Return the [x, y] coordinate for the center point of the cell that contains the specified text.  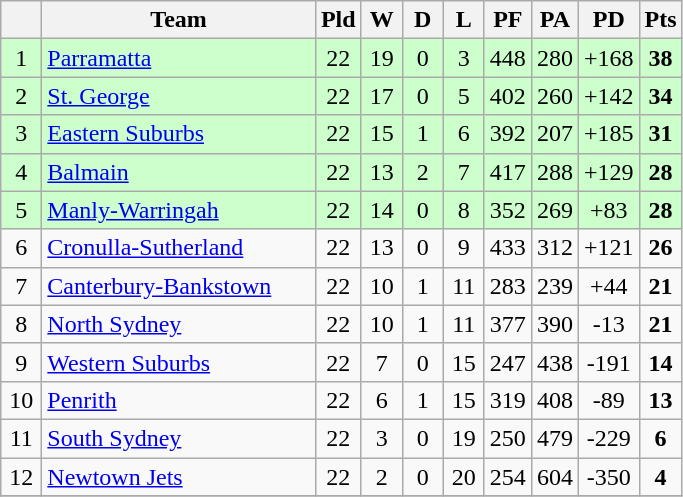
-191 [608, 362]
Manly-Warringah [179, 210]
417 [508, 172]
38 [660, 58]
+44 [608, 286]
280 [554, 58]
Penrith [179, 400]
17 [382, 96]
34 [660, 96]
Cronulla-Sutherland [179, 248]
Western Suburbs [179, 362]
408 [554, 400]
247 [508, 362]
604 [554, 477]
Pts [660, 20]
PA [554, 20]
260 [554, 96]
250 [508, 438]
479 [554, 438]
+142 [608, 96]
L [464, 20]
392 [508, 134]
448 [508, 58]
+121 [608, 248]
20 [464, 477]
Canterbury-Bankstown [179, 286]
Newtown Jets [179, 477]
312 [554, 248]
31 [660, 134]
26 [660, 248]
433 [508, 248]
319 [508, 400]
352 [508, 210]
207 [554, 134]
Balmain [179, 172]
Team [179, 20]
Eastern Suburbs [179, 134]
402 [508, 96]
+129 [608, 172]
+168 [608, 58]
269 [554, 210]
+83 [608, 210]
438 [554, 362]
377 [508, 324]
North Sydney [179, 324]
PD [608, 20]
St. George [179, 96]
South Sydney [179, 438]
Parramatta [179, 58]
283 [508, 286]
254 [508, 477]
390 [554, 324]
-229 [608, 438]
-13 [608, 324]
W [382, 20]
-89 [608, 400]
288 [554, 172]
PF [508, 20]
-350 [608, 477]
239 [554, 286]
D [422, 20]
+185 [608, 134]
Pld [338, 20]
12 [22, 477]
